From the cell containing the given text, extract its center point as [x, y] coordinate. 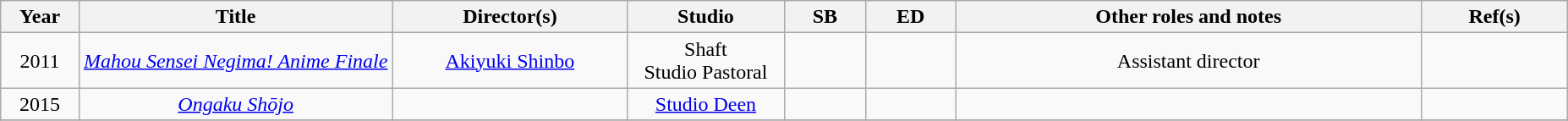
Year [41, 17]
SB [825, 17]
Akiyuki Shinbo [510, 61]
Studio [705, 17]
Mahou Sensei Negima! Anime Finale [235, 61]
2015 [41, 104]
Ref(s) [1495, 17]
2011 [41, 61]
ShaftStudio Pastoral [705, 61]
Director(s) [510, 17]
Studio Deen [705, 104]
Title [235, 17]
ED [911, 17]
Other roles and notes [1189, 17]
Ongaku Shōjo [235, 104]
Assistant director [1189, 61]
